Scan for the cell matching the given text and deliver its (X, Y) coordinate at center. 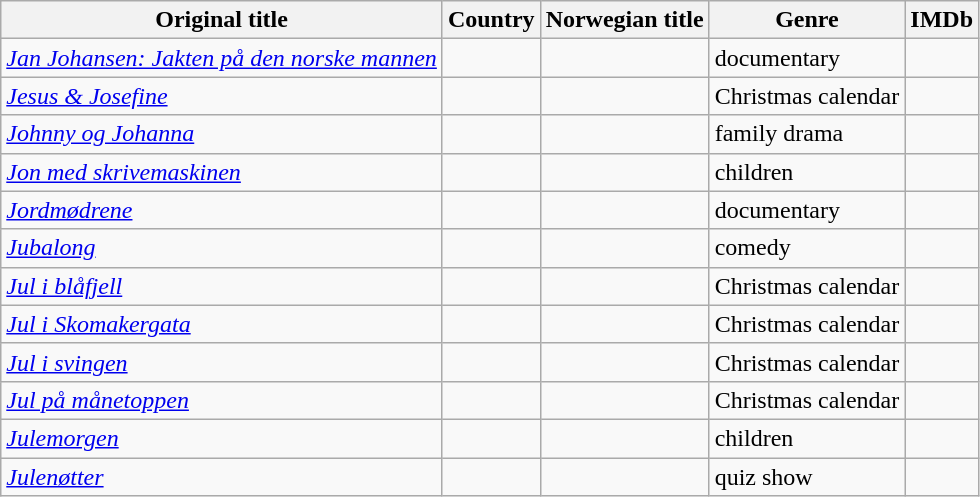
Jesus & Josefine (222, 96)
Genre (807, 20)
Jubalong (222, 248)
Johnny og Johanna (222, 134)
Jul i Skomakergata (222, 324)
comedy (807, 248)
Jul på månetoppen (222, 400)
quiz show (807, 477)
Julemorgen (222, 438)
Jul i blåfjell (222, 286)
Jan Johansen: Jakten på den norske mannen (222, 58)
IMDb (942, 20)
Jul i svingen (222, 362)
Norwegian title (624, 20)
Country (491, 20)
Jordmødrene (222, 210)
Julenøtter (222, 477)
Original title (222, 20)
Jon med skrivemaskinen (222, 172)
family drama (807, 134)
